For the text-containing cell, return its midpoint in [x, y] coordinate format. 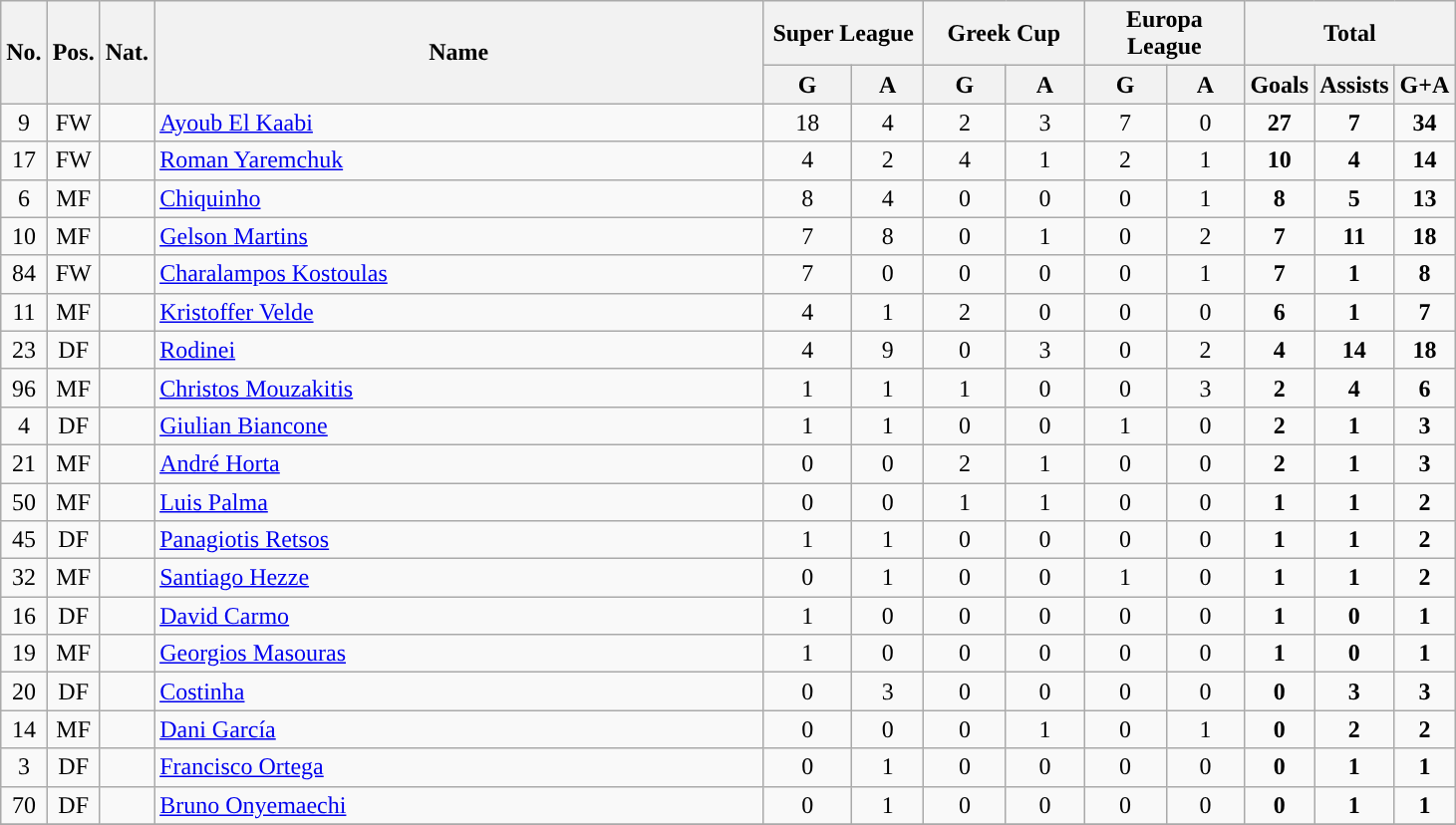
No. [24, 52]
32 [24, 578]
Kristoffer Velde [458, 312]
Francisco Ortega [458, 767]
Santiago Hezze [458, 578]
Roman Yaremchuk [458, 160]
21 [24, 463]
34 [1425, 123]
84 [24, 274]
20 [24, 691]
Luis Palma [458, 501]
Name [458, 52]
5 [1354, 198]
Ayoub El Kaabi [458, 123]
G+A [1425, 85]
Rodinei [458, 350]
Assists [1354, 85]
Panagiotis Retsos [458, 540]
13 [1425, 198]
Dani García [458, 729]
Giulian Biancone [458, 425]
Chiquinho [458, 198]
23 [24, 350]
50 [24, 501]
André Horta [458, 463]
Total [1349, 34]
Europa League [1164, 34]
Bruno Onyemaechi [458, 805]
Goals [1280, 85]
Pos. [74, 52]
Georgios Masouras [458, 654]
96 [24, 388]
Nat. [127, 52]
Gelson Martins [458, 236]
45 [24, 540]
Christos Mouzakitis [458, 388]
70 [24, 805]
Charalampos Kostoulas [458, 274]
Super League [843, 34]
Greek Cup [1005, 34]
16 [24, 616]
19 [24, 654]
17 [24, 160]
27 [1280, 123]
Costinha [458, 691]
David Carmo [458, 616]
